Search for the cell housing the specified text and yield its [X, Y] center coordinate. 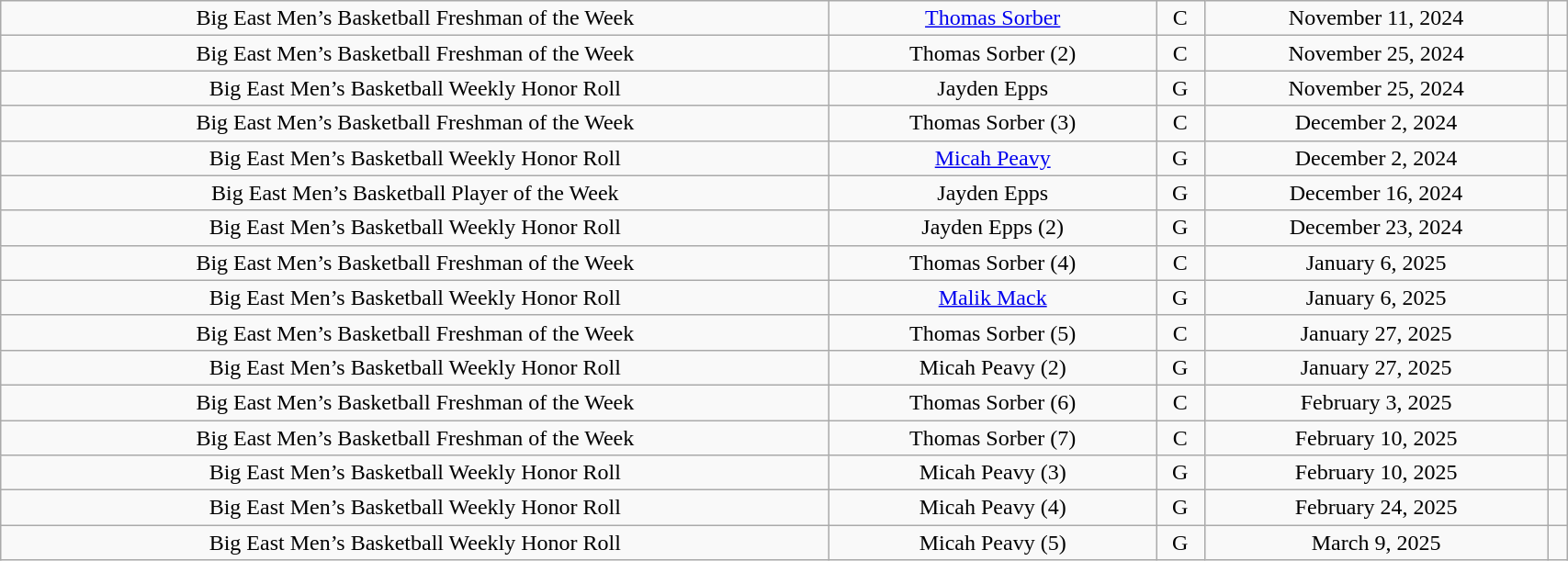
November 11, 2024 [1376, 18]
Jayden Epps (2) [993, 228]
Thomas Sorber (4) [993, 263]
Thomas Sorber (7) [993, 438]
Thomas Sorber (3) [993, 123]
Micah Peavy (2) [993, 367]
February 24, 2025 [1376, 508]
Micah Peavy (4) [993, 508]
Thomas Sorber (2) [993, 53]
December 23, 2024 [1376, 228]
February 3, 2025 [1376, 402]
Malik Mack [993, 297]
Big East Men’s Basketball Player of the Week [415, 193]
March 9, 2025 [1376, 543]
Thomas Sorber [993, 18]
Thomas Sorber (5) [993, 332]
December 16, 2024 [1376, 193]
Micah Peavy (3) [993, 473]
Micah Peavy [993, 158]
Micah Peavy (5) [993, 543]
Thomas Sorber (6) [993, 402]
